Find where the given text appears and provide that cell's center as (x, y) coordinate. 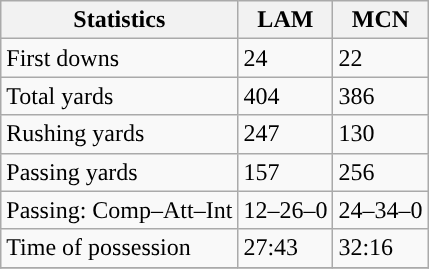
22 (380, 58)
130 (380, 134)
12–26–0 (286, 210)
32:16 (380, 248)
404 (286, 96)
LAM (286, 20)
Passing: Comp–Att–Int (120, 210)
MCN (380, 20)
157 (286, 172)
386 (380, 96)
First downs (120, 58)
Total yards (120, 96)
24–34–0 (380, 210)
24 (286, 58)
Rushing yards (120, 134)
27:43 (286, 248)
247 (286, 134)
256 (380, 172)
Passing yards (120, 172)
Statistics (120, 20)
Time of possession (120, 248)
